Pinpoint the cell where the given text exists, returning its (x, y) midpoint coordinate. 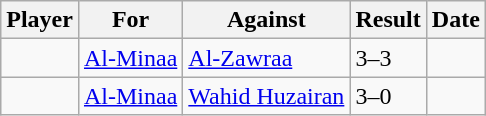
3–0 (388, 96)
For (130, 20)
Al-Zawraa (266, 58)
3–3 (388, 58)
Result (388, 20)
Against (266, 20)
Player (40, 20)
Wahid Huzairan (266, 96)
Date (456, 20)
